Provide the [X, Y] coordinate of the cell's center where the given text is located.  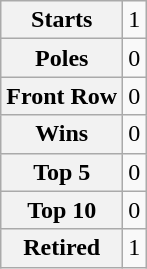
Starts [62, 20]
Poles [62, 58]
Front Row [62, 96]
Top 10 [62, 210]
Top 5 [62, 172]
Retired [62, 248]
Wins [62, 134]
